Scan for the cell matching the given text and deliver its [x, y] coordinate at center. 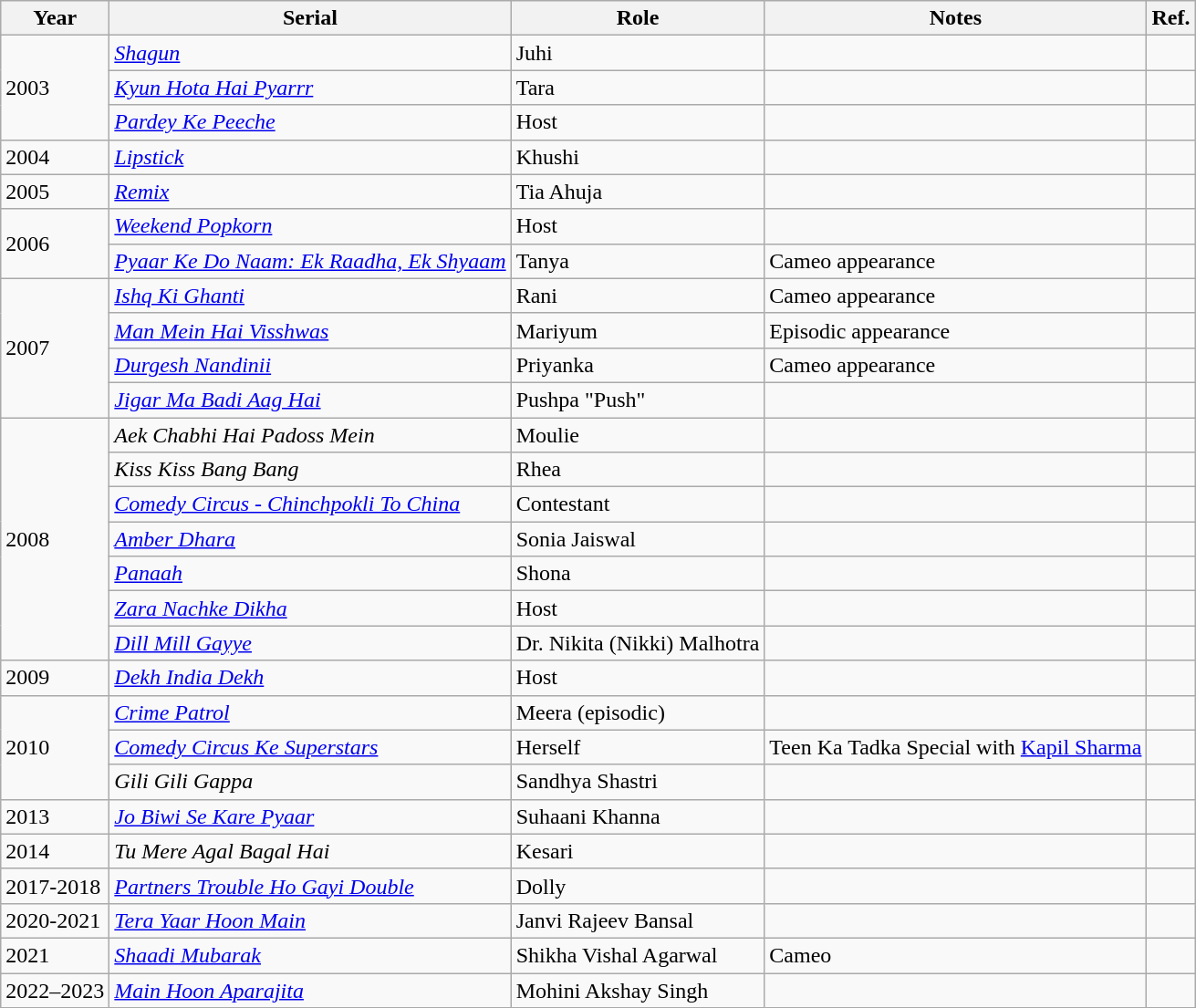
Comedy Circus Ke Superstars [310, 747]
Role [638, 18]
Meera (episodic) [638, 712]
Shikha Vishal Agarwal [638, 955]
Tia Ahuja [638, 192]
Juhi [638, 53]
Amber Dhara [310, 539]
Zara Nachke Dikha [310, 608]
2022–2023 [55, 990]
2009 [55, 678]
Teen Ka Tadka Special with Kapil Sharma [956, 747]
Remix [310, 192]
Kesari [638, 851]
Tara [638, 88]
Moulie [638, 435]
Mariyum [638, 330]
Shagun [310, 53]
Pyaar Ke Do Naam: Ek Raadha, Ek Shyaam [310, 261]
2004 [55, 157]
2006 [55, 244]
Panaah [310, 574]
2017-2018 [55, 886]
Year [55, 18]
Dill Mill Gayye [310, 643]
Episodic appearance [956, 330]
Sonia Jaiswal [638, 539]
Herself [638, 747]
Rani [638, 296]
Sandhya Shastri [638, 782]
Crime Patrol [310, 712]
2020-2021 [55, 920]
Main Hoon Aparajita [310, 990]
Durgesh Nandinii [310, 365]
Partners Trouble Ho Gayi Double [310, 886]
2021 [55, 955]
2003 [55, 88]
Serial [310, 18]
Lipstick [310, 157]
Ishq Ki Ghanti [310, 296]
Aek Chabhi Hai Padoss Mein [310, 435]
Kiss Kiss Bang Bang [310, 470]
Gili Gili Gappa [310, 782]
Janvi Rajeev Bansal [638, 920]
2005 [55, 192]
Tera Yaar Hoon Main [310, 920]
2008 [55, 539]
Contestant [638, 504]
Dr. Nikita (Nikki) Malhotra [638, 643]
Khushi [638, 157]
Shaadi Mubarak [310, 955]
2013 [55, 816]
Rhea [638, 470]
Shona [638, 574]
Man Mein Hai Visshwas [310, 330]
Dekh India Dekh [310, 678]
2007 [55, 348]
Comedy Circus - Chinchpokli To China [310, 504]
Pushpa "Push" [638, 400]
Mohini Akshay Singh [638, 990]
Cameo [956, 955]
Priyanka [638, 365]
Tanya [638, 261]
Weekend Popkorn [310, 226]
Pardey Ke Peeche [310, 122]
Jo Biwi Se Kare Pyaar [310, 816]
2010 [55, 747]
Suhaani Khanna [638, 816]
Dolly [638, 886]
Ref. [1171, 18]
Tu Mere Agal Bagal Hai [310, 851]
Jigar Ma Badi Aag Hai [310, 400]
2014 [55, 851]
Kyun Hota Hai Pyarrr [310, 88]
Notes [956, 18]
